Locate the cell with the specified text and output its [x, y] center coordinate. 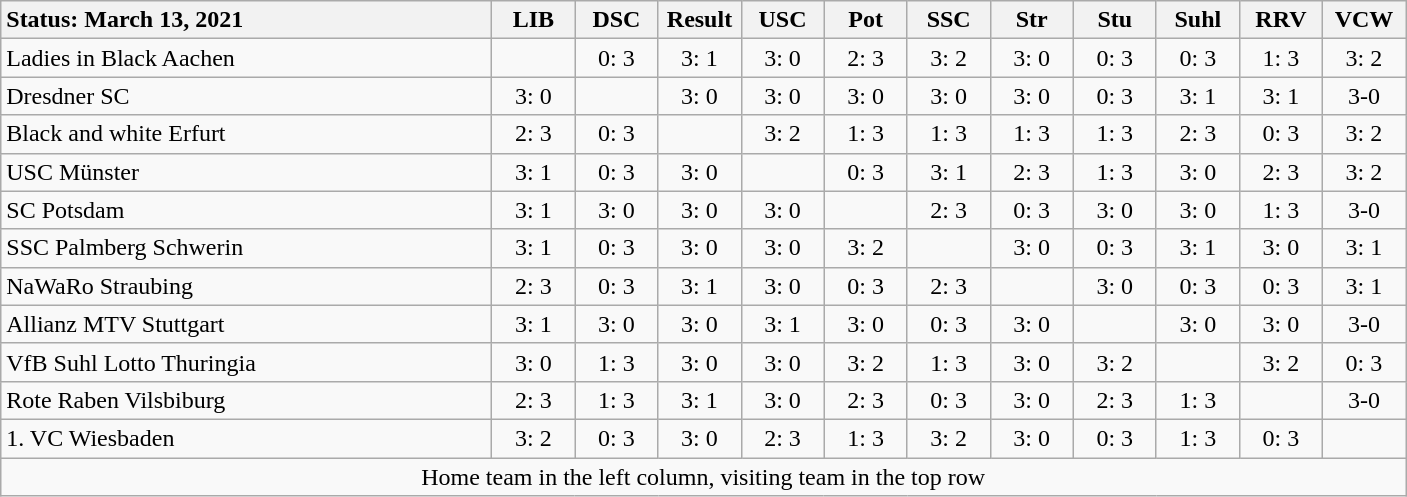
Dresdner SC [246, 96]
DSC [616, 20]
1. VC Wiesbaden [246, 438]
SSC [948, 20]
Pot [866, 20]
Rote Raben Vilsbiburg [246, 400]
Str [1032, 20]
USC Münster [246, 172]
LIB [534, 20]
VfB Suhl Lotto Thuringia [246, 362]
Stu [1114, 20]
RRV [1280, 20]
Suhl [1198, 20]
USC [782, 20]
Black and white Erfurt [246, 134]
Ladies in Black Aachen [246, 58]
Status: March 13, 2021 [246, 20]
Allianz MTV Stuttgart [246, 324]
Result [700, 20]
NaWaRo Straubing [246, 286]
VCW [1364, 20]
Home team in the left column, visiting team in the top row [704, 477]
SC Potsdam [246, 210]
SSC Palmberg Schwerin [246, 248]
